Detect which cell encompasses the target text, then output its [x, y] center coordinate. 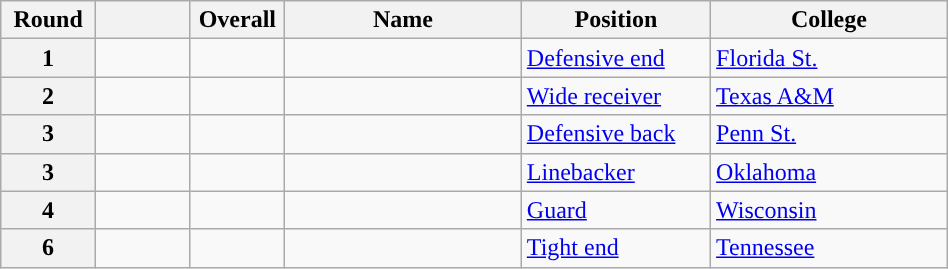
Wisconsin [830, 210]
4 [48, 210]
6 [48, 248]
Name [404, 20]
Tight end [616, 248]
Overall [238, 20]
Penn St. [830, 134]
2 [48, 96]
Guard [616, 210]
Linebacker [616, 172]
Defensive end [616, 58]
Round [48, 20]
1 [48, 58]
Defensive back [616, 134]
Wide receiver [616, 96]
Oklahoma [830, 172]
Tennessee [830, 248]
Texas A&M [830, 96]
Florida St. [830, 58]
Position [616, 20]
College [830, 20]
